For the text-containing cell, return its midpoint in [x, y] coordinate format. 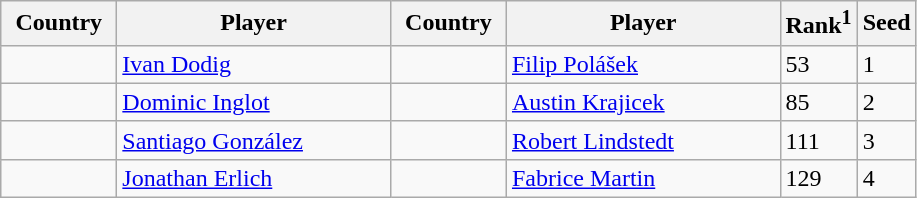
Dominic Inglot [254, 102]
53 [818, 64]
Austin Krajicek [643, 102]
1 [886, 64]
111 [818, 140]
3 [886, 140]
2 [886, 102]
Seed [886, 24]
85 [818, 102]
Fabrice Martin [643, 178]
Filip Polášek [643, 64]
Santiago González [254, 140]
Jonathan Erlich [254, 178]
4 [886, 178]
129 [818, 178]
Ivan Dodig [254, 64]
Robert Lindstedt [643, 140]
Rank1 [818, 24]
